Provide the (X, Y) coordinate of the cell's center where the given text is located.  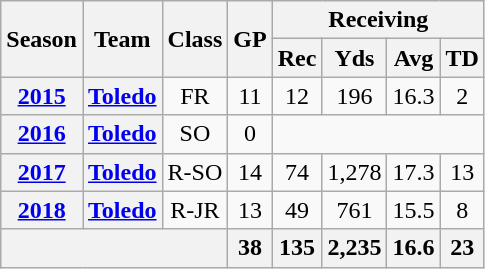
49 (297, 210)
11 (250, 96)
2015 (42, 96)
SO (195, 134)
FR (195, 96)
Season (42, 39)
2018 (42, 210)
135 (297, 248)
Team (122, 39)
17.3 (414, 172)
2017 (42, 172)
Rec (297, 58)
0 (250, 134)
TD (462, 58)
Avg (414, 58)
Receiving (378, 20)
8 (462, 210)
196 (354, 96)
16.6 (414, 248)
12 (297, 96)
23 (462, 248)
38 (250, 248)
14 (250, 172)
1,278 (354, 172)
761 (354, 210)
GP (250, 39)
15.5 (414, 210)
Yds (354, 58)
R-JR (195, 210)
2016 (42, 134)
R-SO (195, 172)
74 (297, 172)
16.3 (414, 96)
2 (462, 96)
Class (195, 39)
2,235 (354, 248)
